Detect which cell encompasses the target text, then output its (x, y) center coordinate. 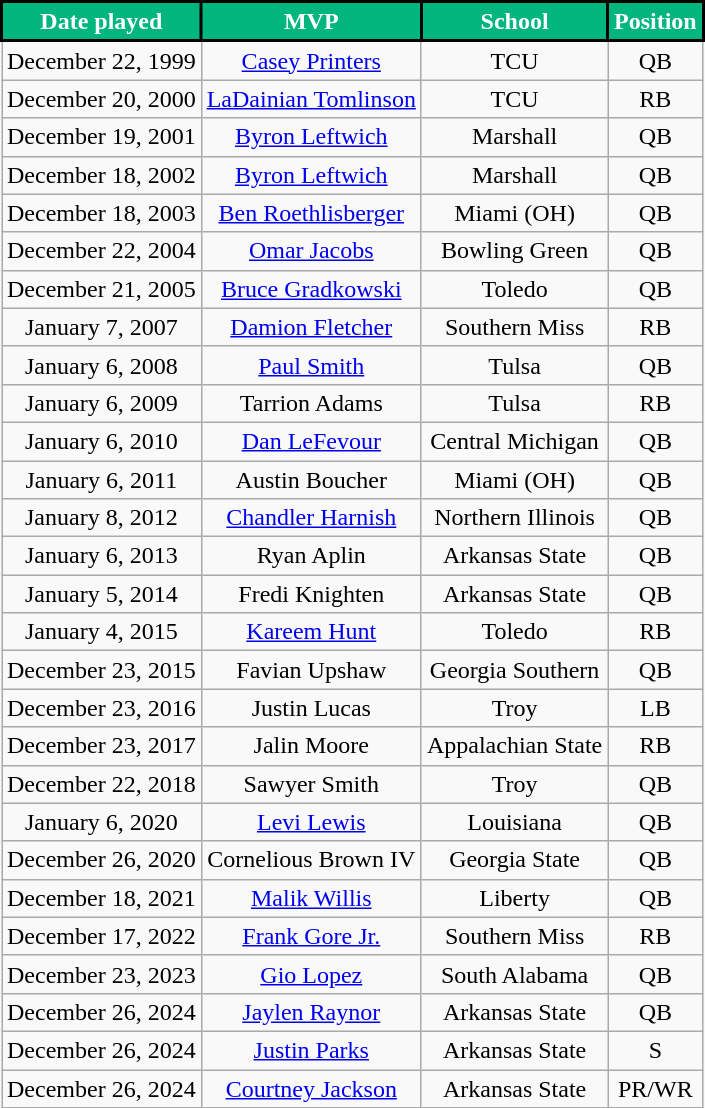
Georgia State (514, 860)
Damion Fletcher (311, 327)
December 21, 2005 (102, 289)
Georgia Southern (514, 670)
South Alabama (514, 974)
LB (656, 708)
December 22, 1999 (102, 60)
Date played (102, 22)
Sawyer Smith (311, 784)
Courtney Jackson (311, 1089)
Dan LeFevour (311, 441)
December 26, 2020 (102, 860)
Cornelious Brown IV (311, 860)
December 17, 2022 (102, 936)
Paul Smith (311, 365)
Gio Lopez (311, 974)
Jalin Moore (311, 746)
PR/WR (656, 1089)
Appalachian State (514, 746)
Levi Lewis (311, 822)
January 6, 2020 (102, 822)
Austin Boucher (311, 479)
December 20, 2000 (102, 99)
December 23, 2016 (102, 708)
S (656, 1050)
MVP (311, 22)
Fredi Knighten (311, 594)
Position (656, 22)
Frank Gore Jr. (311, 936)
Chandler Harnish (311, 518)
Ben Roethlisberger (311, 213)
Kareem Hunt (311, 632)
December 18, 2003 (102, 213)
January 8, 2012 (102, 518)
January 7, 2007 (102, 327)
Liberty (514, 898)
Omar Jacobs (311, 251)
Malik Willis (311, 898)
December 22, 2004 (102, 251)
Ryan Aplin (311, 556)
Bruce Gradkowski (311, 289)
Central Michigan (514, 441)
December 23, 2015 (102, 670)
January 6, 2013 (102, 556)
January 5, 2014 (102, 594)
Tarrion Adams (311, 403)
Justin Lucas (311, 708)
January 6, 2011 (102, 479)
Jaylen Raynor (311, 1012)
January 6, 2008 (102, 365)
LaDainian Tomlinson (311, 99)
December 23, 2017 (102, 746)
January 4, 2015 (102, 632)
Louisiana (514, 822)
Justin Parks (311, 1050)
December 18, 2002 (102, 175)
School (514, 22)
December 18, 2021 (102, 898)
Northern Illinois (514, 518)
January 6, 2010 (102, 441)
Favian Upshaw (311, 670)
December 23, 2023 (102, 974)
Casey Printers (311, 60)
January 6, 2009 (102, 403)
December 22, 2018 (102, 784)
Bowling Green (514, 251)
December 19, 2001 (102, 137)
